Capture the cell that displays the provided text and extract its [x, y] central coordinate. 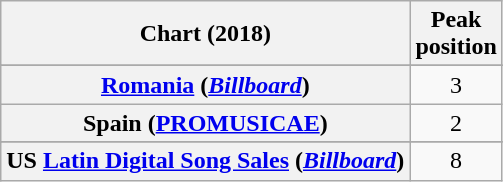
Chart (2018) [206, 34]
Romania (Billboard) [206, 85]
8 [456, 161]
2 [456, 123]
3 [456, 85]
Spain (PROMUSICAE) [206, 123]
Peakposition [456, 34]
US Latin Digital Song Sales (Billboard) [206, 161]
